Identify which cell holds the provided text, then report its [X, Y] central coordinate. 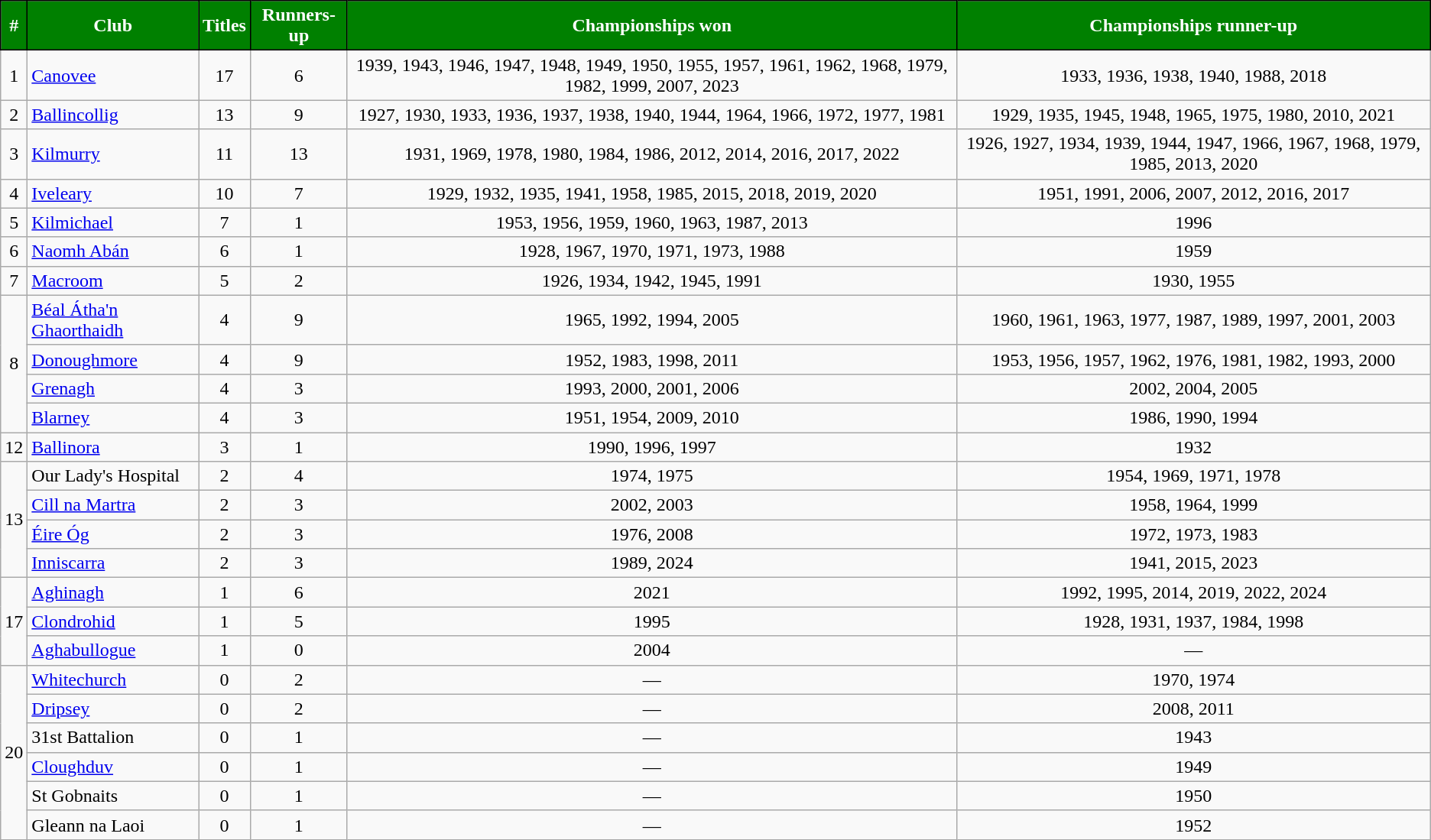
1926, 1927, 1934, 1939, 1944, 1947, 1966, 1967, 1968, 1979, 1985, 2013, 2020 [1193, 154]
11 [225, 154]
1960, 1961, 1963, 1977, 1987, 1989, 1997, 2001, 2003 [1193, 319]
1928, 1967, 1970, 1971, 1973, 1988 [651, 251]
1992, 1995, 2014, 2019, 2022, 2024 [1193, 592]
1959 [1193, 251]
2002, 2003 [651, 505]
Inniscarra [113, 563]
31st Battalion [113, 738]
2008, 2011 [1193, 709]
1976, 2008 [651, 534]
Runners-up [298, 26]
Iveleary [113, 193]
Ballinora [113, 447]
Championships runner-up [1193, 26]
Cloughduv [113, 767]
1954, 1969, 1971, 1978 [1193, 476]
Our Lady's Hospital [113, 476]
1928, 1931, 1937, 1984, 1998 [1193, 621]
Whitechurch [113, 679]
1995 [651, 621]
Cill na Martra [113, 505]
1965, 1992, 1994, 2005 [651, 319]
1993, 2000, 2001, 2006 [651, 388]
1931, 1969, 1978, 1980, 1984, 1986, 2012, 2014, 2016, 2017, 2022 [651, 154]
Titles [225, 26]
1972, 1973, 1983 [1193, 534]
1932 [1193, 447]
1926, 1934, 1942, 1945, 1991 [651, 281]
Dripsey [113, 709]
Macroom [113, 281]
Clondrohid [113, 621]
Béal Átha'n Ghaorthaidh [113, 319]
Blarney [113, 417]
Club [113, 26]
1974, 1975 [651, 476]
1929, 1932, 1935, 1941, 1958, 1985, 2015, 2018, 2019, 2020 [651, 193]
10 [225, 193]
1927, 1930, 1933, 1936, 1937, 1938, 1940, 1944, 1964, 1966, 1972, 1977, 1981 [651, 115]
2002, 2004, 2005 [1193, 388]
1939, 1943, 1946, 1947, 1948, 1949, 1950, 1955, 1957, 1961, 1962, 1968, 1979, 1982, 1999, 2007, 2023 [651, 75]
1930, 1955 [1193, 281]
1951, 1954, 2009, 2010 [651, 417]
1952, 1983, 1998, 2011 [651, 359]
Ballincollig [113, 115]
Naomh Abán [113, 251]
St Gobnaits [113, 796]
# [14, 26]
1989, 2024 [651, 563]
1986, 1990, 1994 [1193, 417]
8 [14, 364]
Championships won [651, 26]
Gleann na Laoi [113, 825]
Éire Óg [113, 534]
Kilmurry [113, 154]
Grenagh [113, 388]
1990, 1996, 1997 [651, 447]
2021 [651, 592]
1950 [1193, 796]
1970, 1974 [1193, 679]
2004 [651, 650]
1943 [1193, 738]
1929, 1935, 1945, 1948, 1965, 1975, 1980, 2010, 2021 [1193, 115]
1953, 1956, 1957, 1962, 1976, 1981, 1982, 1993, 2000 [1193, 359]
Aghinagh [113, 592]
1952 [1193, 825]
1953, 1956, 1959, 1960, 1963, 1987, 2013 [651, 222]
20 [14, 752]
1958, 1964, 1999 [1193, 505]
1996 [1193, 222]
Kilmichael [113, 222]
1949 [1193, 767]
1941, 2015, 2023 [1193, 563]
Donoughmore [113, 359]
Aghabullogue [113, 650]
1933, 1936, 1938, 1940, 1988, 2018 [1193, 75]
12 [14, 447]
Canovee [113, 75]
1951, 1991, 2006, 2007, 2012, 2016, 2017 [1193, 193]
